Extract the (x, y) coordinate from the center of the cell holding the provided text.  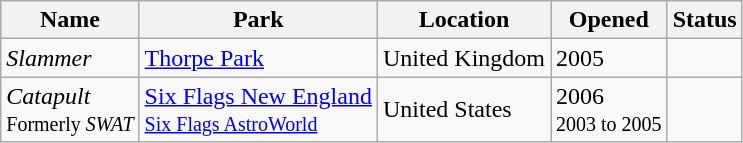
Thorpe Park (258, 58)
Slammer (70, 58)
Location (464, 20)
CatapultFormerly SWAT (70, 110)
Name (70, 20)
United States (464, 110)
Status (704, 20)
Park (258, 20)
United Kingdom (464, 58)
2005 (610, 58)
20062003 to 2005 (610, 110)
Six Flags New EnglandSix Flags AstroWorld (258, 110)
Opened (610, 20)
